Extract the [X, Y] coordinate from the center of the cell holding the provided text.  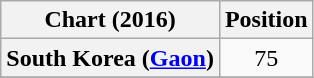
Position [266, 20]
75 [266, 58]
Chart (2016) [110, 20]
South Korea (Gaon) [110, 58]
